For the text-containing cell, return its midpoint in [X, Y] coordinate format. 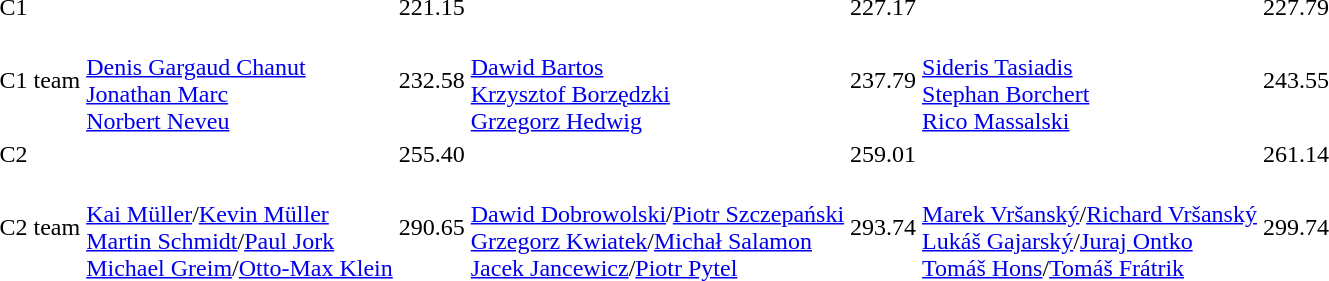
232.58 [432, 80]
Denis Gargaud ChanutJonathan MarcNorbert Neveu [240, 80]
237.79 [884, 80]
Dawid BartosKrzysztof BorzędzkiGrzegorz Hedwig [657, 80]
255.40 [432, 154]
259.01 [884, 154]
Sideris TasiadisStephan BorchertRico Massalski [1090, 80]
